Scan for the cell matching the given text and deliver its [x, y] coordinate at center. 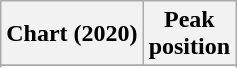
Peakposition [189, 34]
Chart (2020) [72, 34]
